Find where the given text appears and provide that cell's center as (X, Y) coordinate. 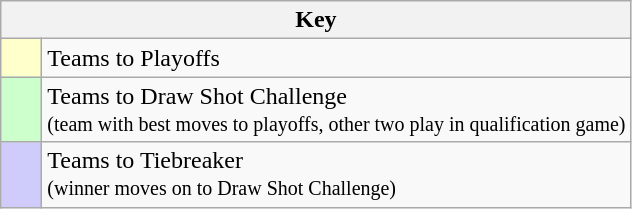
Teams to Draw Shot Challenge (team with best moves to playoffs, other two play in qualification game) (336, 110)
Teams to Tiebreaker (winner moves on to Draw Shot Challenge) (336, 174)
Teams to Playoffs (336, 58)
Key (316, 20)
